Locate the cell with the specified text and output its [x, y] center coordinate. 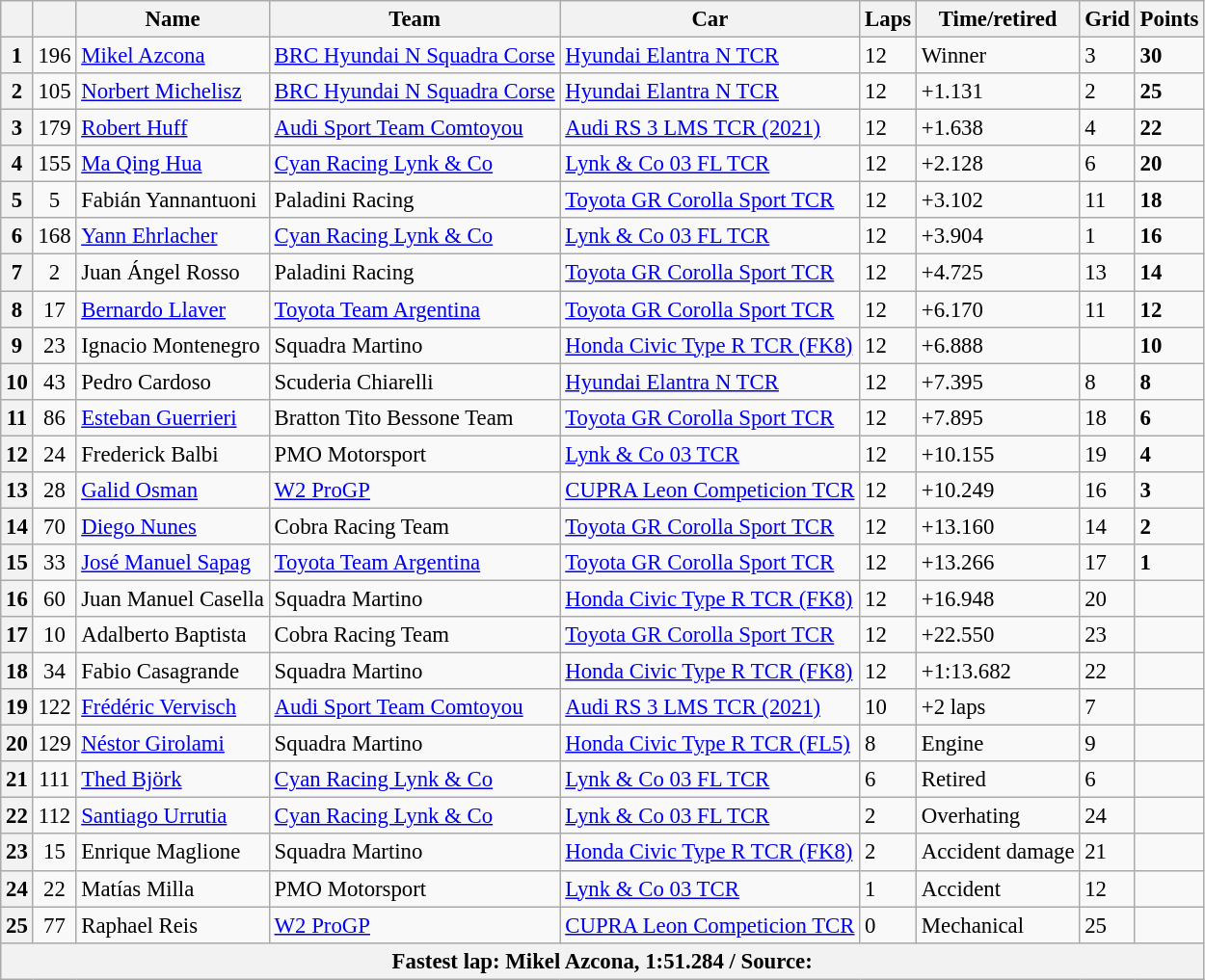
43 [54, 382]
+10.249 [997, 490]
112 [54, 816]
Enrique Maglione [173, 853]
+13.266 [997, 563]
111 [54, 780]
Bratton Tito Bessone Team [415, 417]
196 [54, 56]
Points [1168, 19]
Ma Qing Hua [173, 164]
0 [889, 925]
Néstor Girolami [173, 744]
José Manuel Sapag [173, 563]
Frederick Balbi [173, 454]
Fabio Casagrande [173, 672]
Norbert Michelisz [173, 92]
+1.638 [997, 128]
Bernardo Llaver [173, 309]
168 [54, 236]
Frédéric Vervisch [173, 707]
Scuderia Chiarelli [415, 382]
Juan Manuel Casella [173, 598]
Santiago Urrutia [173, 816]
Laps [889, 19]
30 [1168, 56]
Winner [997, 56]
Honda Civic Type R TCR (FL5) [710, 744]
Thed Björk [173, 780]
77 [54, 925]
+2 laps [997, 707]
Galid Osman [173, 490]
70 [54, 526]
+16.948 [997, 598]
+1.131 [997, 92]
+6.170 [997, 309]
Adalberto Baptista [173, 635]
Accident damage [997, 853]
122 [54, 707]
Mikel Azcona [173, 56]
Fabián Yannantuoni [173, 200]
Esteban Guerrieri [173, 417]
+3.904 [997, 236]
+22.550 [997, 635]
155 [54, 164]
129 [54, 744]
86 [54, 417]
Overhating [997, 816]
Diego Nunes [173, 526]
Mechanical [997, 925]
+1:13.682 [997, 672]
60 [54, 598]
+13.160 [997, 526]
Team [415, 19]
Ignacio Montenegro [173, 345]
Name [173, 19]
+2.128 [997, 164]
+3.102 [997, 200]
Engine [997, 744]
+7.895 [997, 417]
34 [54, 672]
Pedro Cardoso [173, 382]
28 [54, 490]
Juan Ángel Rosso [173, 273]
Accident [997, 888]
Matías Milla [173, 888]
Yann Ehrlacher [173, 236]
Retired [997, 780]
+6.888 [997, 345]
Raphael Reis [173, 925]
Time/retired [997, 19]
+7.395 [997, 382]
Fastest lap: Mikel Azcona, 1:51.284 / Source: [602, 961]
179 [54, 128]
33 [54, 563]
Grid [1107, 19]
105 [54, 92]
Car [710, 19]
+10.155 [997, 454]
Robert Huff [173, 128]
+4.725 [997, 273]
